Provide the [x, y] coordinate of the cell's center where the given text is located.  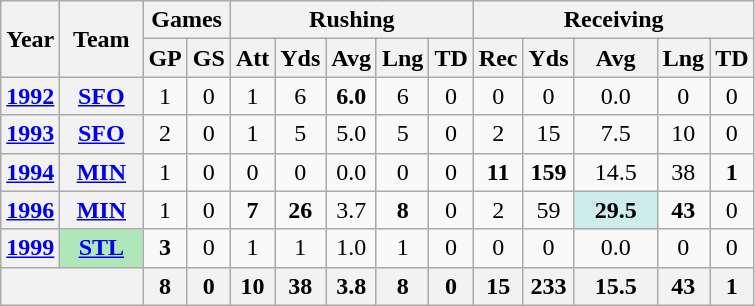
3.7 [352, 210]
Rec [498, 58]
Att [252, 58]
1996 [30, 210]
Rushing [352, 20]
26 [300, 210]
29.5 [616, 210]
3.8 [352, 286]
6.0 [352, 96]
1.0 [352, 248]
15.5 [616, 286]
GP [165, 58]
14.5 [616, 172]
Team [102, 39]
7.5 [616, 134]
Receiving [614, 20]
233 [548, 286]
1999 [30, 248]
1992 [30, 96]
Games [186, 20]
3 [165, 248]
STL [102, 248]
11 [498, 172]
7 [252, 210]
5.0 [352, 134]
159 [548, 172]
GS [208, 58]
Year [30, 39]
1993 [30, 134]
1994 [30, 172]
59 [548, 210]
